Extract the (X, Y) coordinate from the center of the cell holding the provided text.  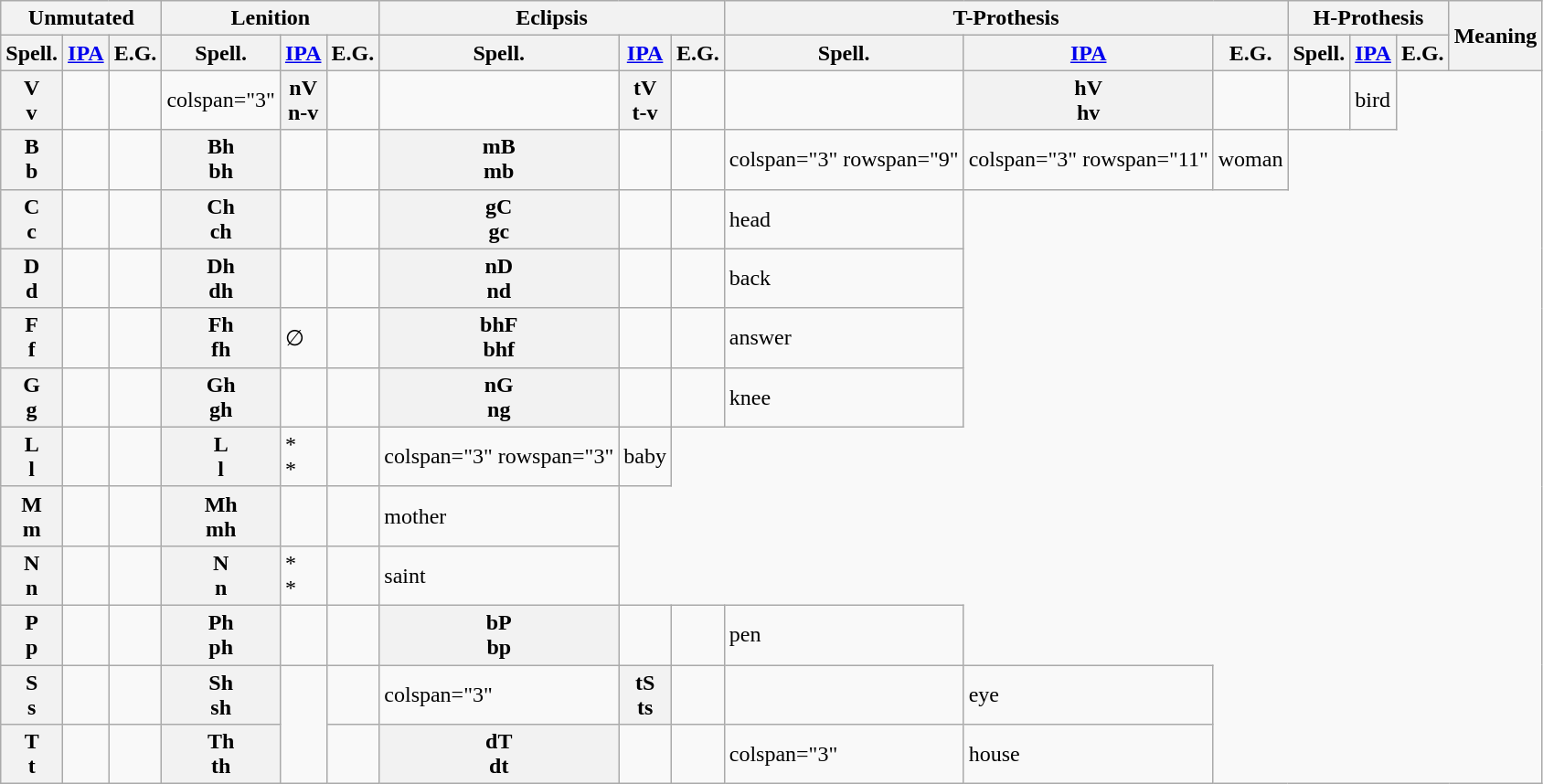
Vv (32, 101)
Mhmh (221, 515)
gCgc (499, 219)
Tt (32, 755)
pen (844, 634)
Mm (32, 515)
tSts (645, 694)
baby (645, 457)
Chch (221, 219)
Unmutated (81, 18)
bPbp (499, 634)
Eclipsis (552, 18)
H-Prothesis (1368, 18)
Fhfh (221, 338)
Bhbh (221, 159)
bird (1373, 101)
Gg (32, 397)
house (1088, 755)
colspan="3" rowspan="11" (1088, 159)
Meaning (1495, 36)
nGng (499, 397)
Dd (32, 278)
head (844, 219)
Lenition (271, 18)
woman (1250, 159)
mBmb (499, 159)
nVn-v (303, 101)
dTdt (499, 755)
tVt-v (645, 101)
bhFbhf (499, 338)
knee (844, 397)
mother (499, 515)
Bb (32, 159)
Ghgh (221, 397)
Thth (221, 755)
colspan="3" rowspan="3" (499, 457)
colspan="3" rowspan="9" (844, 159)
∅ (303, 338)
Cc (32, 219)
Ss (32, 694)
Dhdh (221, 278)
Phph (221, 634)
back (844, 278)
T-Prothesis (1006, 18)
Ff (32, 338)
saint (499, 576)
nDnd (499, 278)
eye (1088, 694)
Shsh (221, 694)
Pp (32, 634)
hVhv (1088, 101)
answer (844, 338)
